For the text-containing cell, return its midpoint in [x, y] coordinate format. 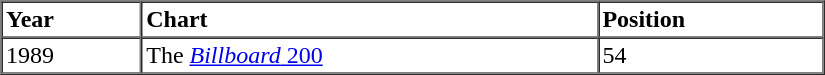
Position [711, 20]
54 [711, 56]
Chart [370, 20]
1989 [72, 56]
Year [72, 20]
The Billboard 200 [370, 56]
